Pinpoint the cell where the given text exists, returning its (x, y) midpoint coordinate. 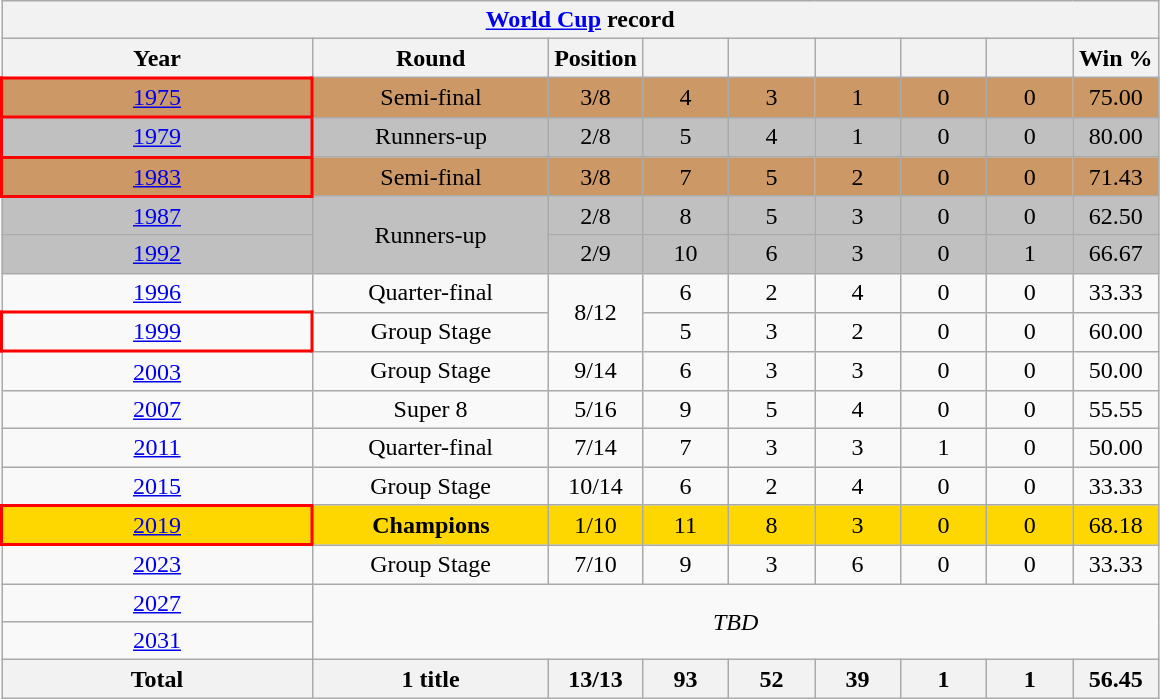
2015 (158, 486)
2027 (158, 603)
93 (685, 679)
2031 (158, 641)
1983 (158, 177)
Round (431, 58)
9/14 (596, 372)
71.43 (1116, 177)
World Cup record (580, 20)
1999 (158, 332)
68.18 (1116, 525)
39 (857, 679)
5/16 (596, 409)
2019 (158, 525)
11 (685, 525)
10/14 (596, 486)
Champions (431, 525)
Total (158, 679)
60.00 (1116, 332)
TBD (736, 622)
1992 (158, 254)
52 (771, 679)
2003 (158, 372)
1979 (158, 137)
1 title (431, 679)
10 (685, 254)
66.67 (1116, 254)
Win % (1116, 58)
Super 8 (431, 409)
13/13 (596, 679)
7/10 (596, 564)
2023 (158, 564)
75.00 (1116, 98)
56.45 (1116, 679)
Position (596, 58)
7/14 (596, 447)
2007 (158, 409)
62.50 (1116, 216)
2/9 (596, 254)
55.55 (1116, 409)
Year (158, 58)
2011 (158, 447)
1987 (158, 216)
1/10 (596, 525)
1996 (158, 292)
8/12 (596, 312)
80.00 (1116, 137)
1975 (158, 98)
